Find where the given text appears and provide that cell's center as [x, y] coordinate. 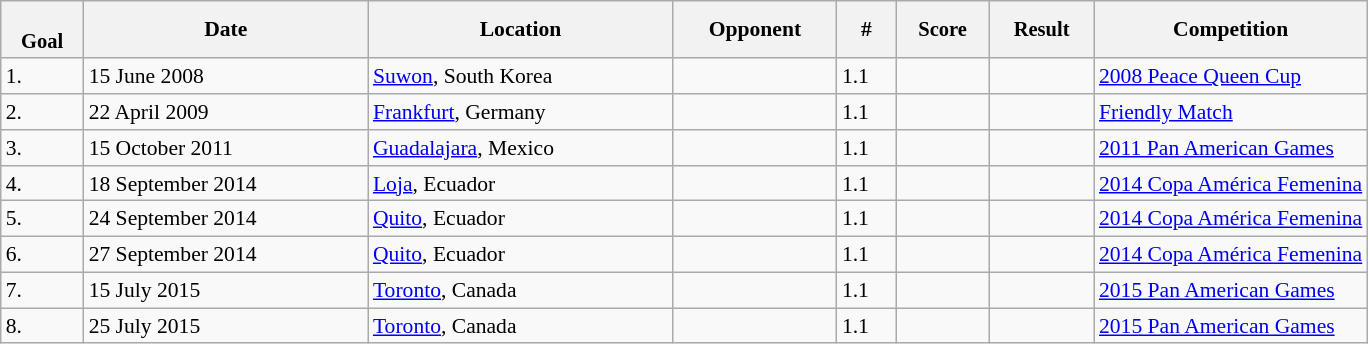
4. [42, 184]
Date [226, 30]
15 June 2008 [226, 77]
1. [42, 77]
2008 Peace Queen Cup [1230, 77]
Opponent [755, 30]
18 September 2014 [226, 184]
Guadalajara, Mexico [520, 148]
8. [42, 326]
Competition [1230, 30]
Location [520, 30]
Frankfurt, Germany [520, 112]
2. [42, 112]
Loja, Ecuador [520, 184]
Friendly Match [1230, 112]
# [866, 30]
6. [42, 255]
Score [942, 30]
5. [42, 219]
Suwon, South Korea [520, 77]
15 October 2011 [226, 148]
7. [42, 291]
Result [1042, 30]
3. [42, 148]
15 July 2015 [226, 291]
22 April 2009 [226, 112]
27 September 2014 [226, 255]
2011 Pan American Games [1230, 148]
24 September 2014 [226, 219]
25 July 2015 [226, 326]
Goal [42, 30]
